Identify which cell holds the provided text, then report its [X, Y] central coordinate. 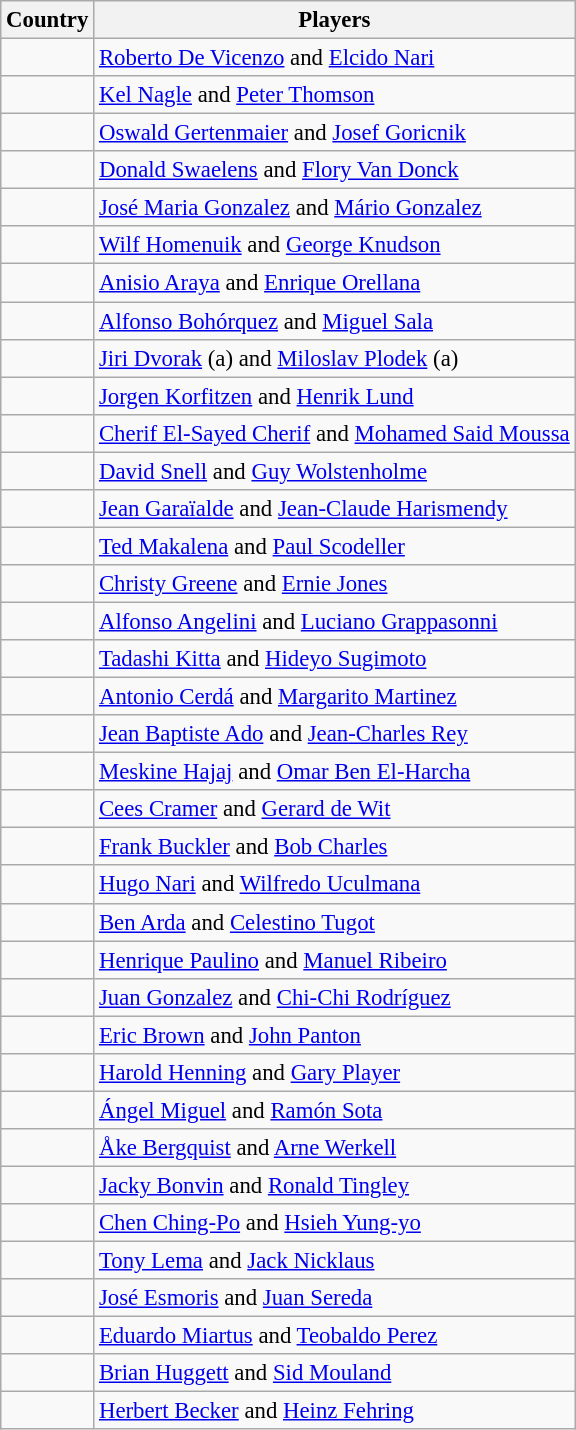
Kel Nagle and Peter Thomson [334, 95]
Eduardo Miartus and Teobaldo Perez [334, 1336]
Wilf Homenuik and George Knudson [334, 245]
Anisio Araya and Enrique Orellana [334, 283]
Alfonso Bohórquez and Miguel Sala [334, 321]
Ted Makalena and Paul Scodeller [334, 546]
Herbert Becker and Heinz Fehring [334, 1411]
Antonio Cerdá and Margarito Martinez [334, 697]
Hugo Nari and Wilfredo Uculmana [334, 885]
José Maria Gonzalez and Mário Gonzalez [334, 208]
Chen Ching-Po and Hsieh Yung-yo [334, 1223]
Roberto De Vicenzo and Elcido Nari [334, 58]
Frank Buckler and Bob Charles [334, 847]
Ángel Miguel and Ramón Sota [334, 1110]
Tony Lema and Jack Nicklaus [334, 1261]
Christy Greene and Ernie Jones [334, 584]
Jacky Bonvin and Ronald Tingley [334, 1185]
Country [48, 20]
Meskine Hajaj and Omar Ben El-Harcha [334, 772]
Oswald Gertenmaier and Josef Goricnik [334, 133]
Jean Baptiste Ado and Jean-Charles Rey [334, 734]
Donald Swaelens and Flory Van Donck [334, 170]
Eric Brown and John Panton [334, 1035]
Jiri Dvorak (a) and Miloslav Plodek (a) [334, 358]
Players [334, 20]
Jean Garaïalde and Jean-Claude Harismendy [334, 509]
José Esmoris and Juan Sereda [334, 1298]
Ben Arda and Celestino Tugot [334, 922]
Tadashi Kitta and Hideyo Sugimoto [334, 659]
Harold Henning and Gary Player [334, 1073]
Jorgen Korfitzen and Henrik Lund [334, 396]
Cees Cramer and Gerard de Wit [334, 809]
Åke Bergquist and Arne Werkell [334, 1148]
David Snell and Guy Wolstenholme [334, 471]
Alfonso Angelini and Luciano Grappasonni [334, 621]
Cherif El-Sayed Cherif and Mohamed Said Moussa [334, 433]
Henrique Paulino and Manuel Ribeiro [334, 960]
Juan Gonzalez and Chi-Chi Rodríguez [334, 997]
Brian Huggett and Sid Mouland [334, 1373]
